Output the [X, Y] coordinate of the center of the cell containing the given text.  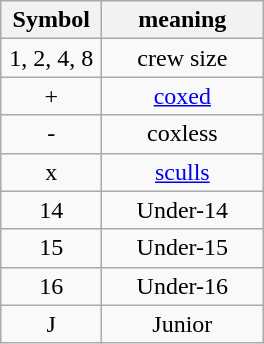
meaning [182, 20]
Under-14 [182, 210]
Symbol [52, 20]
Under-15 [182, 248]
16 [52, 286]
Junior [182, 324]
coxed [182, 96]
coxless [182, 134]
14 [52, 210]
sculls [182, 172]
J [52, 324]
crew size [182, 58]
1, 2, 4, 8 [52, 58]
Under-16 [182, 286]
x [52, 172]
+ [52, 96]
15 [52, 248]
- [52, 134]
